Locate the cell with the specified text and output its (x, y) center coordinate. 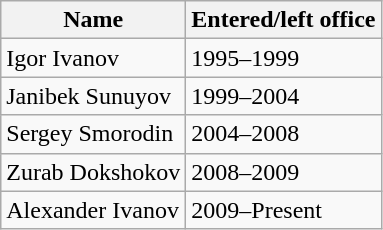
2009–Present (284, 210)
Igor Ivanov (94, 58)
Name (94, 20)
Janibek Sunuyov (94, 96)
Zurab Dokshokov (94, 172)
Sergey Smorodin (94, 134)
Alexander Ivanov (94, 210)
Entered/left office (284, 20)
1995–1999 (284, 58)
2008–2009 (284, 172)
1999–2004 (284, 96)
2004–2008 (284, 134)
